Detect which cell encompasses the target text, then output its [X, Y] center coordinate. 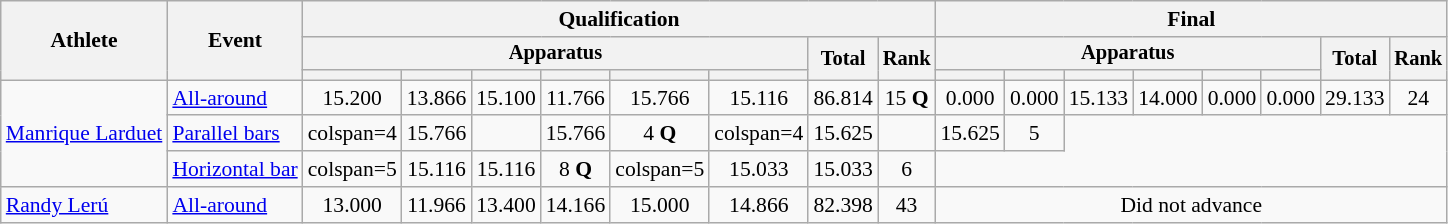
4 Q [660, 134]
Horizontal bar [234, 169]
14.166 [576, 205]
15.000 [660, 205]
15.200 [352, 98]
14.000 [1168, 98]
Randy Lerú [84, 205]
43 [907, 205]
Final [1191, 19]
11.766 [576, 98]
29.133 [1354, 98]
6 [907, 169]
24 [1419, 98]
11.966 [436, 205]
8 Q [576, 169]
5 [1034, 134]
14.866 [758, 205]
13.866 [436, 98]
Qualification [620, 19]
Athlete [84, 40]
15.100 [506, 98]
Manrique Larduet [84, 134]
13.400 [506, 205]
Event [234, 40]
86.814 [842, 98]
Parallel bars [234, 134]
15.133 [1098, 98]
82.398 [842, 205]
15 Q [907, 98]
Did not advance [1191, 205]
13.000 [352, 205]
